Capture the cell that displays the provided text and extract its (x, y) central coordinate. 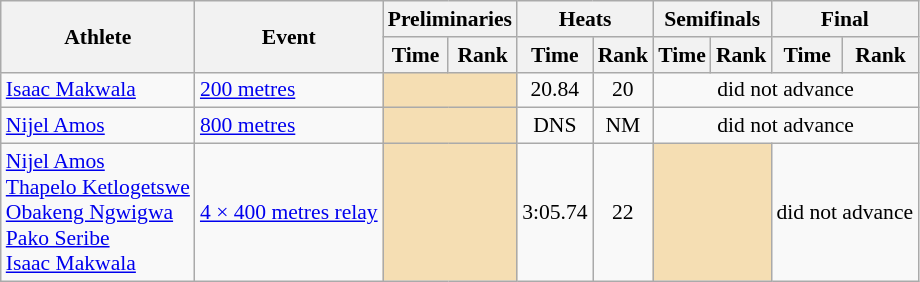
20.84 (554, 90)
Semifinals (712, 19)
Athlete (98, 36)
200 metres (289, 90)
Heats (585, 19)
20 (624, 90)
3:05.74 (554, 213)
22 (624, 213)
Nijel AmosThapelo KetlogetsweObakeng NgwigwaPako SeribeIsaac Makwala (98, 213)
Final (844, 19)
DNS (554, 126)
Isaac Makwala (98, 90)
Event (289, 36)
4 × 400 metres relay (289, 213)
NM (624, 126)
Preliminaries (450, 19)
800 metres (289, 126)
Nijel Amos (98, 126)
